Pinpoint the cell where the given text exists, returning its (x, y) midpoint coordinate. 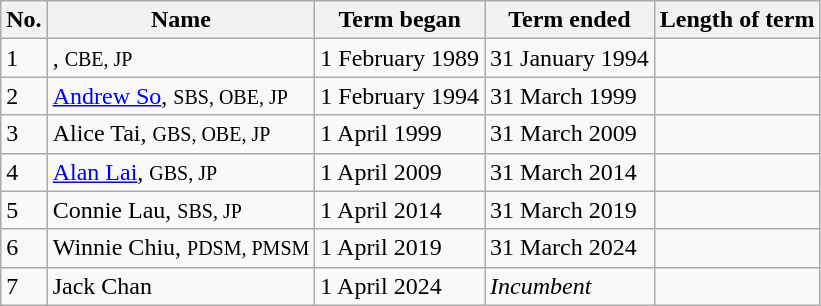
3 (24, 134)
, CBE, JP (181, 58)
5 (24, 210)
4 (24, 172)
Length of term (737, 20)
7 (24, 286)
31 March 2024 (570, 248)
31 March 1999 (570, 96)
1 February 1989 (400, 58)
2 (24, 96)
1 (24, 58)
1 April 1999 (400, 134)
Term ended (570, 20)
No. (24, 20)
Name (181, 20)
1 April 2009 (400, 172)
Term began (400, 20)
Connie Lau, SBS, JP (181, 210)
Winnie Chiu, PDSM, PMSM (181, 248)
Andrew So, SBS, OBE, JP (181, 96)
31 March 2014 (570, 172)
1 February 1994 (400, 96)
Incumbent (570, 286)
Alan Lai, GBS, JP (181, 172)
Jack Chan (181, 286)
1 April 2019 (400, 248)
6 (24, 248)
1 April 2014 (400, 210)
31 January 1994 (570, 58)
31 March 2009 (570, 134)
Alice Tai, GBS, OBE, JP (181, 134)
1 April 2024 (400, 286)
31 March 2019 (570, 210)
